Return the (X, Y) coordinate for the center point of the cell that contains the specified text.  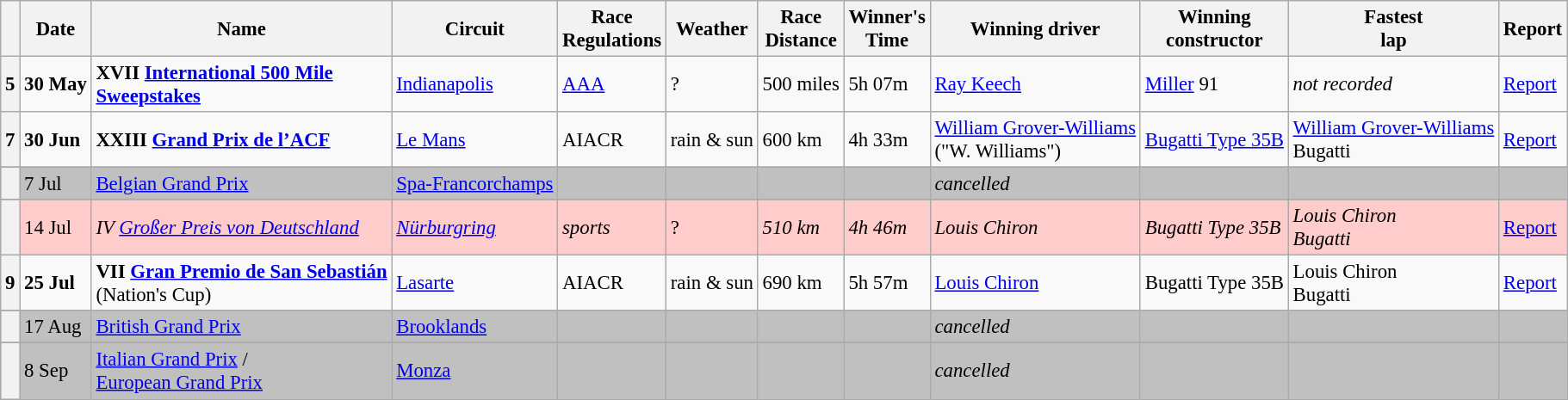
7 (10, 139)
7 Jul (55, 184)
RaceRegulations (612, 29)
sports (612, 227)
14 Jul (55, 227)
Winning driver (1035, 29)
510 km (801, 227)
Weather (711, 29)
not recorded (1393, 84)
Italian Grand Prix / European Grand Prix (241, 372)
William Grover-Williams Bugatti (1393, 139)
30 Jun (55, 139)
4h 33m (887, 139)
8 Sep (55, 372)
Belgian Grand Prix (241, 184)
Ray Keech (1035, 84)
Winner'sTime (887, 29)
5h 57m (887, 284)
17 Aug (55, 328)
William Grover-Williams("W. Williams") (1035, 139)
VII Gran Premio de San Sebastián (Nation's Cup) (241, 284)
Monza (475, 372)
Winningconstructor (1214, 29)
RaceDistance (801, 29)
9 (10, 284)
Miller 91 (1214, 84)
4h 46m (887, 227)
Brooklands (475, 328)
600 km (801, 139)
XVII International 500 Mile Sweepstakes (241, 84)
Name (241, 29)
5h 07m (887, 84)
Nürburgring (475, 227)
5 (10, 84)
Date (55, 29)
Lasarte (475, 284)
IV Großer Preis von Deutschland (241, 227)
Indianapolis (475, 84)
Circuit (475, 29)
500 miles (801, 84)
25 Jul (55, 284)
690 km (801, 284)
AAA (612, 84)
XXIII Grand Prix de l’ACF (241, 139)
Fastestlap (1393, 29)
British Grand Prix (241, 328)
30 May (55, 84)
Spa-Francorchamps (475, 184)
Le Mans (475, 139)
